Provide the (X, Y) coordinate of the cell's center where the given text is located.  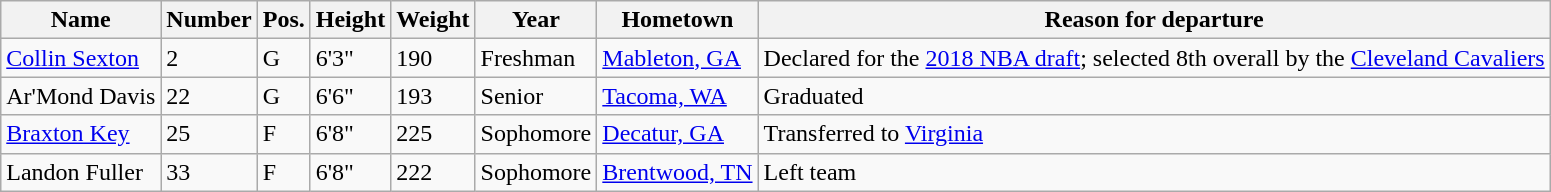
222 (433, 172)
Year (536, 20)
Left team (1154, 172)
Pos. (284, 20)
193 (433, 96)
Name (81, 20)
6'6" (350, 96)
225 (433, 134)
Weight (433, 20)
Freshman (536, 58)
Landon Fuller (81, 172)
6'3" (350, 58)
Transferred to Virginia (1154, 134)
2 (209, 58)
Tacoma, WA (678, 96)
Graduated (1154, 96)
Hometown (678, 20)
25 (209, 134)
Senior (536, 96)
33 (209, 172)
190 (433, 58)
Ar'Mond Davis (81, 96)
Number (209, 20)
Decatur, GA (678, 134)
Height (350, 20)
22 (209, 96)
Mableton, GA (678, 58)
Collin Sexton (81, 58)
Braxton Key (81, 134)
Declared for the 2018 NBA draft; selected 8th overall by the Cleveland Cavaliers (1154, 58)
Brentwood, TN (678, 172)
Reason for departure (1154, 20)
